Search for the cell housing the specified text and yield its [x, y] center coordinate. 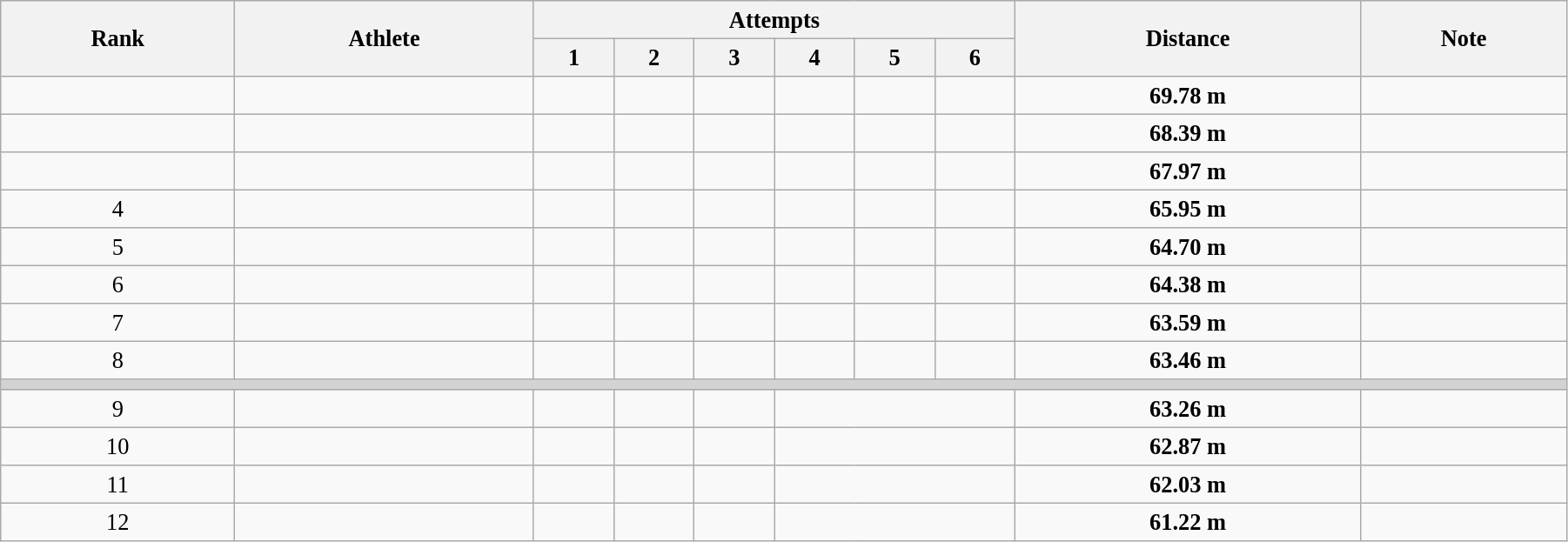
62.03 m [1187, 485]
64.38 m [1187, 284]
9 [118, 409]
Athlete [385, 38]
7 [118, 323]
63.46 m [1187, 360]
Attempts [774, 19]
65.95 m [1187, 209]
63.59 m [1187, 323]
68.39 m [1187, 133]
3 [734, 57]
69.78 m [1187, 95]
67.97 m [1187, 171]
11 [118, 485]
1 [573, 57]
64.70 m [1187, 247]
12 [118, 522]
63.26 m [1187, 409]
2 [654, 57]
62.87 m [1187, 446]
Rank [118, 38]
10 [118, 446]
Note [1464, 38]
8 [118, 360]
61.22 m [1187, 522]
Distance [1187, 38]
